Return the (x, y) coordinate for the center point of the cell that contains the specified text.  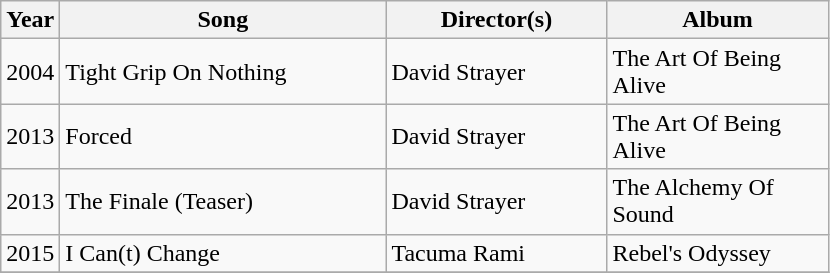
Year (30, 20)
2004 (30, 72)
Director(s) (496, 20)
Forced (223, 136)
Tacuma Rami (496, 253)
The Finale (Teaser) (223, 202)
Song (223, 20)
Album (718, 20)
The Alchemy Of Sound (718, 202)
2015 (30, 253)
Rebel's Odyssey (718, 253)
I Can(t) Change (223, 253)
Tight Grip On Nothing (223, 72)
